Provide the (X, Y) coordinate of the cell's center where the given text is located.  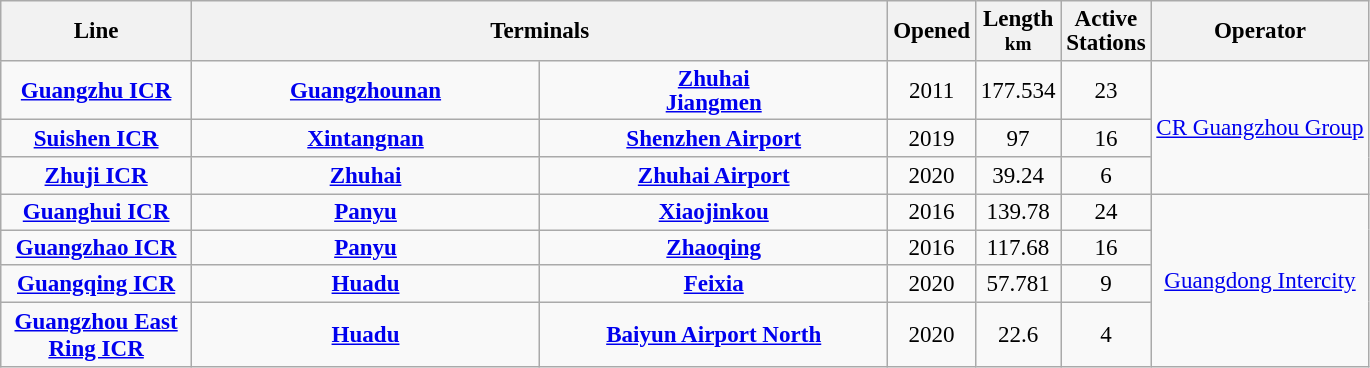
Zhaoqing (714, 248)
6 (1106, 176)
CR Guangzhou Group (1260, 128)
177.534 (1018, 90)
Guanghui ICR (96, 212)
Operator (1260, 31)
57.781 (1018, 284)
Baiyun Airport North (714, 334)
9 (1106, 284)
Lengthkm (1018, 31)
117.68 (1018, 248)
Line (96, 31)
23 (1106, 90)
Xiaojinkou (714, 212)
24 (1106, 212)
Zhuji ICR (96, 176)
139.78 (1018, 212)
ActiveStations (1106, 31)
4 (1106, 334)
ZhuhaiJiangmen (714, 90)
Xintangnan (365, 139)
Guangqing ICR (96, 284)
Zhuhai Airport (714, 176)
2011 (932, 90)
Guangzhu ICR (96, 90)
39.24 (1018, 176)
Zhuhai (365, 176)
22.6 (1018, 334)
2019 (932, 139)
97 (1018, 139)
Opened (932, 31)
Terminals (539, 31)
Feixia (714, 284)
Guangzhounan (365, 90)
Guangzhou East Ring ICR (96, 334)
Guangdong Intercity (1260, 281)
Guangzhao ICR (96, 248)
Suishen ICR (96, 139)
Shenzhen Airport (714, 139)
